Find where the given text appears and provide that cell's center as (x, y) coordinate. 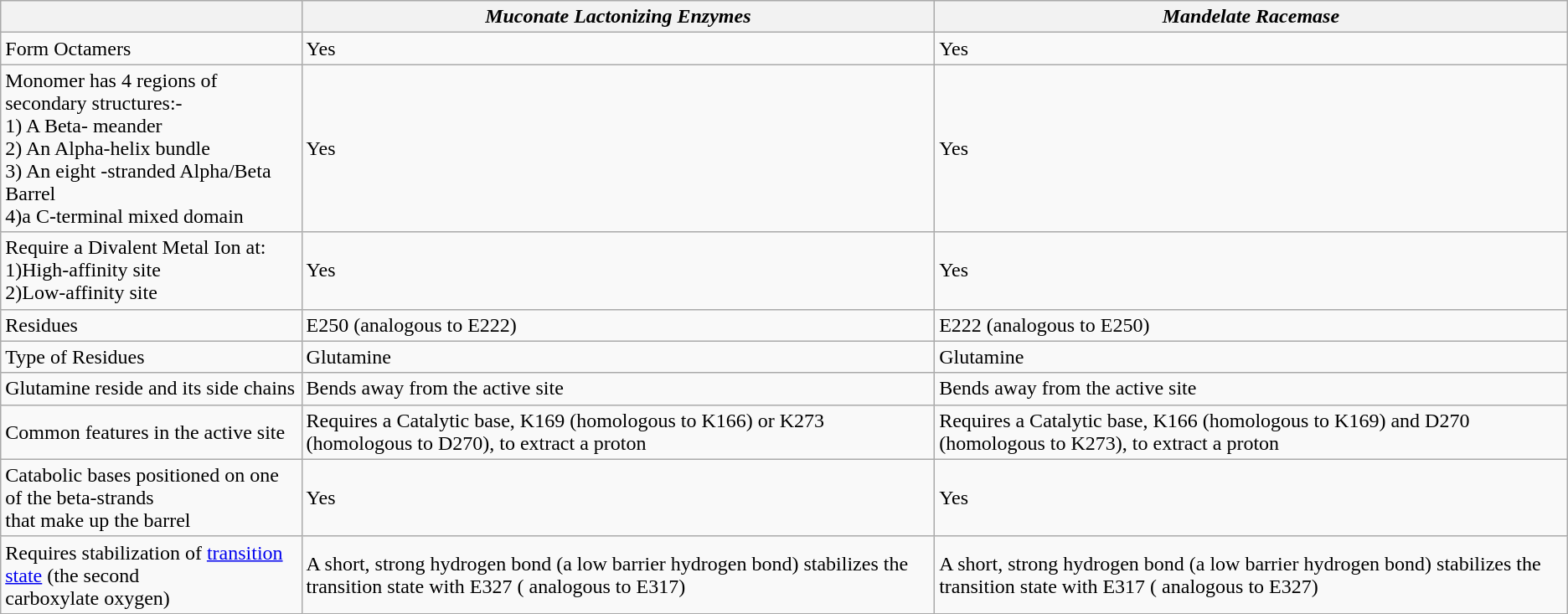
Glutamine reside and its side chains (151, 389)
Residues (151, 325)
A short, strong hydrogen bond (a low barrier hydrogen bond) stabilizes the transition state with E317 ( analogous to E327) (1251, 575)
Type of Residues (151, 357)
Requires a Catalytic base, K166 (homologous to K169) and D270 (homologous to K273), to extract a proton (1251, 432)
Requires a Catalytic base, K169 (homologous to K166) or K273 (homologous to D270), to extract a proton (618, 432)
Catabolic bases positioned on one of the beta-strandsthat make up the barrel (151, 498)
Form Octamers (151, 49)
Requires stabilization of transition state (the secondcarboxylate oxygen) (151, 575)
A short, strong hydrogen bond (a low barrier hydrogen bond) stabilizes the transition state with E327 ( analogous to E317) (618, 575)
E222 (analogous to E250) (1251, 325)
Require a Divalent Metal Ion at:1)High-affinity site2)Low-affinity site (151, 271)
Mandelate Racemase (1251, 17)
Common features in the active site (151, 432)
E250 (analogous to E222) (618, 325)
Muconate Lactonizing Enzymes (618, 17)
